Find where the given text appears and provide that cell's center as (x, y) coordinate. 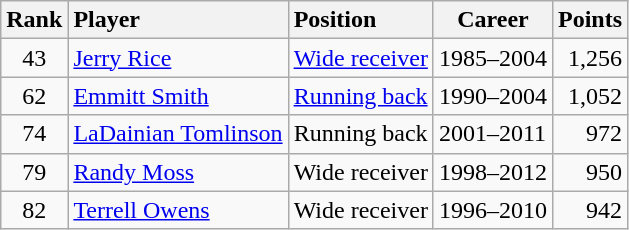
62 (34, 96)
1,052 (590, 96)
43 (34, 58)
1996–2010 (492, 210)
Points (590, 20)
Randy Moss (178, 172)
LaDainian Tomlinson (178, 134)
1998–2012 (492, 172)
1985–2004 (492, 58)
Position (360, 20)
82 (34, 210)
Career (492, 20)
1990–2004 (492, 96)
Terrell Owens (178, 210)
972 (590, 134)
950 (590, 172)
74 (34, 134)
Emmitt Smith (178, 96)
942 (590, 210)
Player (178, 20)
1,256 (590, 58)
79 (34, 172)
Jerry Rice (178, 58)
Rank (34, 20)
2001–2011 (492, 134)
